Identify which cell holds the provided text, then report its [x, y] central coordinate. 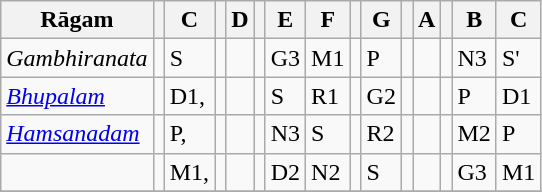
G [381, 20]
F [328, 20]
Hamsanadam [77, 134]
D1 [518, 96]
P, [189, 134]
E [285, 20]
M2 [474, 134]
D2 [285, 172]
S' [518, 58]
B [474, 20]
D [240, 20]
D1, [189, 96]
R1 [328, 96]
Bhupalam [77, 96]
Rāgam [77, 20]
N2 [328, 172]
R2 [381, 134]
Gambhiranata [77, 58]
A [427, 20]
M1, [189, 172]
G2 [381, 96]
